For the text-containing cell, return its midpoint in (x, y) coordinate format. 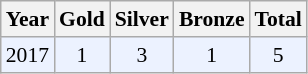
Year (28, 19)
3 (142, 55)
Silver (142, 19)
Gold (82, 19)
5 (278, 55)
Total (278, 19)
Bronze (212, 19)
2017 (28, 55)
